Output the (x, y) coordinate of the center of the cell containing the given text.  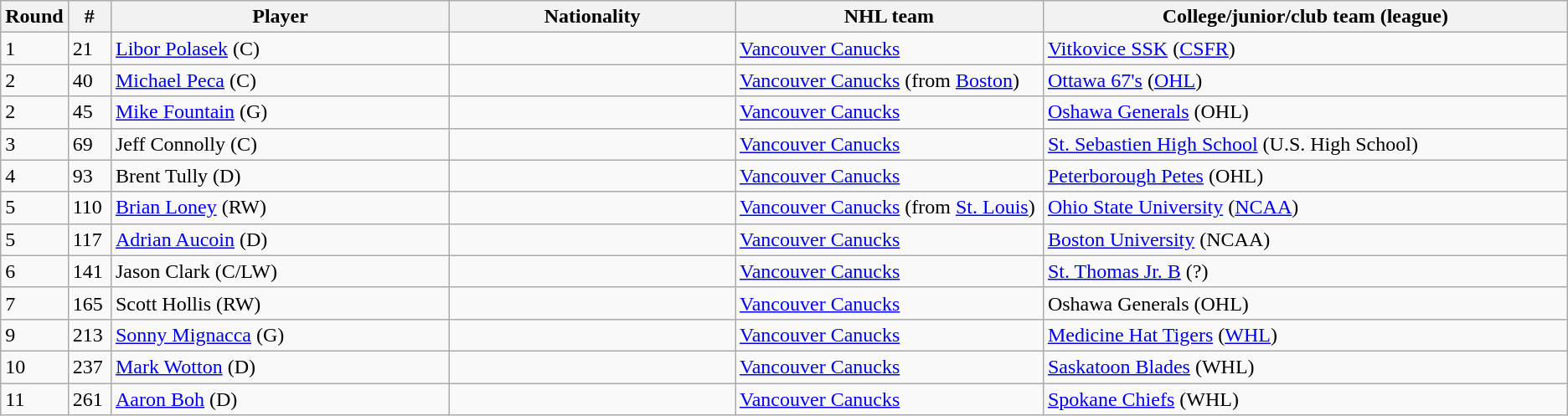
Jeff Connolly (C) (280, 144)
6 (34, 271)
Player (280, 17)
Brian Loney (RW) (280, 208)
237 (89, 367)
St. Thomas Jr. B (?) (1305, 271)
Mike Fountain (G) (280, 112)
Michael Peca (C) (280, 80)
Round (34, 17)
# (89, 17)
Saskatoon Blades (WHL) (1305, 367)
10 (34, 367)
110 (89, 208)
45 (89, 112)
Vancouver Canucks (from St. Louis) (890, 208)
Spokane Chiefs (WHL) (1305, 399)
Aaron Boh (D) (280, 399)
St. Sebastien High School (U.S. High School) (1305, 144)
3 (34, 144)
69 (89, 144)
Peterborough Petes (OHL) (1305, 176)
117 (89, 239)
1 (34, 49)
93 (89, 176)
Ohio State University (NCAA) (1305, 208)
Libor Polasek (C) (280, 49)
141 (89, 271)
Medicine Hat Tigers (WHL) (1305, 335)
Vancouver Canucks (from Boston) (890, 80)
Boston University (NCAA) (1305, 239)
Nationality (593, 17)
4 (34, 176)
Jason Clark (C/LW) (280, 271)
9 (34, 335)
40 (89, 80)
213 (89, 335)
NHL team (890, 17)
Mark Wotton (D) (280, 367)
21 (89, 49)
Ottawa 67's (OHL) (1305, 80)
Vitkovice SSK (CSFR) (1305, 49)
165 (89, 303)
Sonny Mignacca (G) (280, 335)
Adrian Aucoin (D) (280, 239)
Scott Hollis (RW) (280, 303)
261 (89, 399)
College/junior/club team (league) (1305, 17)
Brent Tully (D) (280, 176)
11 (34, 399)
7 (34, 303)
